Identify which cell holds the provided text, then report its [X, Y] central coordinate. 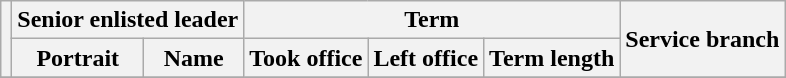
Left office [426, 58]
Portrait [78, 58]
Took office [306, 58]
Term [432, 20]
Name [194, 58]
Service branch [702, 39]
Term length [552, 58]
Senior enlisted leader [128, 20]
